Identify which cell holds the provided text, then report its (x, y) central coordinate. 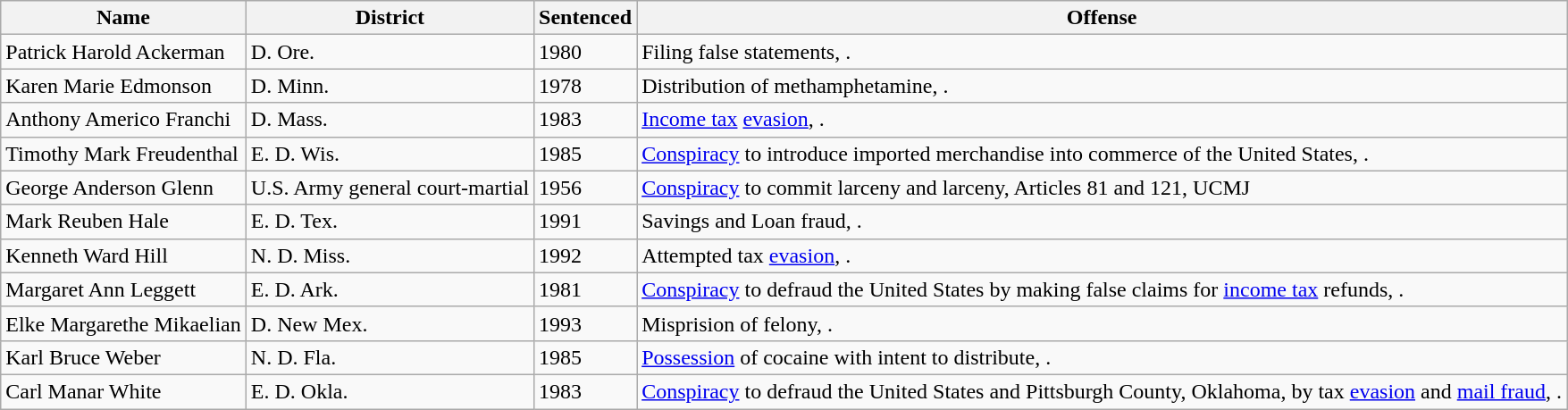
George Anderson Glenn (123, 188)
Timothy Mark Freudenthal (123, 154)
Kenneth Ward Hill (123, 255)
1992 (586, 255)
1991 (586, 222)
N. D. Miss. (390, 255)
Possession of cocaine with intent to distribute, . (1103, 357)
Karen Marie Edmonson (123, 86)
E. D. Wis. (390, 154)
D. Mass. (390, 120)
1993 (586, 323)
Anthony Americo Franchi (123, 120)
Distribution of methamphetamine, . (1103, 86)
Elke Margarethe Mikaelian (123, 323)
E. D. Ark. (390, 289)
District (390, 18)
Conspiracy to introduce imported merchandise into commerce of the United States, . (1103, 154)
Karl Bruce Weber (123, 357)
1956 (586, 188)
Carl Manar White (123, 391)
Offense (1103, 18)
N. D. Fla. (390, 357)
Conspiracy to defraud the United States by making false claims for income tax refunds, . (1103, 289)
1980 (586, 52)
Savings and Loan fraud, . (1103, 222)
Mark Reuben Hale (123, 222)
1978 (586, 86)
Patrick Harold Ackerman (123, 52)
D. New Mex. (390, 323)
Sentenced (586, 18)
E. D. Tex. (390, 222)
Conspiracy to defraud the United States and Pittsburgh County, Oklahoma, by tax evasion and mail fraud, . (1103, 391)
E. D. Okla. (390, 391)
D. Ore. (390, 52)
Name (123, 18)
U.S. Army general court-martial (390, 188)
Conspiracy to commit larceny and larceny, Articles 81 and 121, UCMJ (1103, 188)
Misprision of felony, . (1103, 323)
Attempted tax evasion, . (1103, 255)
Margaret Ann Leggett (123, 289)
Filing false statements, . (1103, 52)
1981 (586, 289)
Income tax evasion, . (1103, 120)
D. Minn. (390, 86)
